Provide the (X, Y) coordinate of the cell's center where the given text is located.  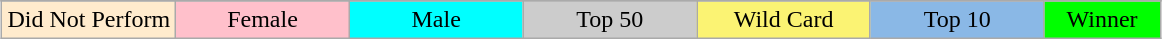
Top 50 (610, 20)
Top 10 (957, 20)
Male (436, 20)
Did Not Perform (89, 20)
Winner (1102, 20)
Female (263, 20)
Wild Card (784, 20)
